Capture the cell that displays the provided text and extract its (X, Y) central coordinate. 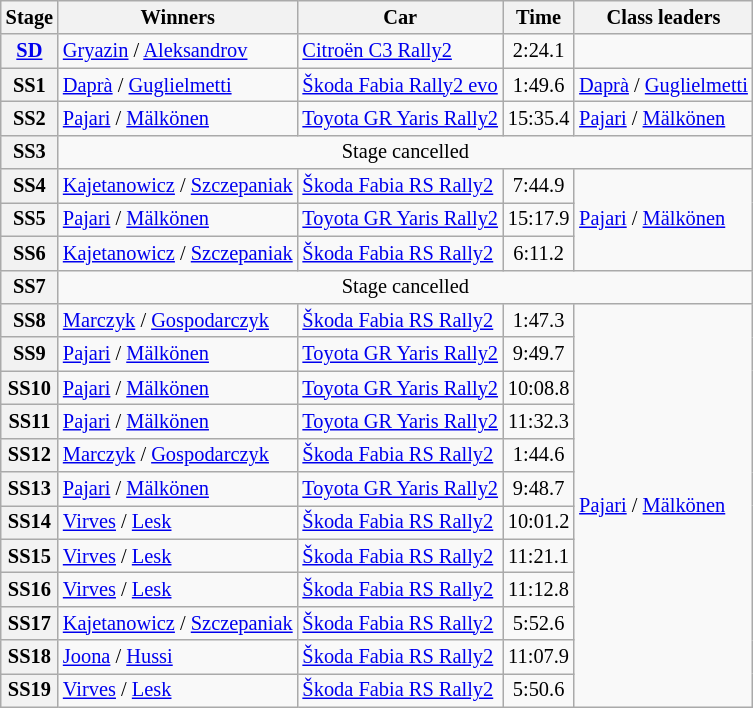
SS12 (30, 455)
2:24.1 (538, 51)
SS10 (30, 388)
SS3 (30, 152)
SS18 (30, 657)
15:17.9 (538, 219)
11:32.3 (538, 421)
1:49.6 (538, 85)
SS15 (30, 556)
1:44.6 (538, 455)
10:01.2 (538, 522)
SD (30, 51)
SS7 (30, 287)
10:08.8 (538, 388)
1:47.3 (538, 320)
SS1 (30, 85)
Time (538, 17)
Stage (30, 17)
11:21.1 (538, 556)
11:07.9 (538, 657)
Joona / Hussi (178, 657)
Winners (178, 17)
9:49.7 (538, 354)
5:52.6 (538, 623)
SS19 (30, 690)
Gryazin / Aleksandrov (178, 51)
SS2 (30, 118)
SS16 (30, 589)
SS17 (30, 623)
SS11 (30, 421)
7:44.9 (538, 186)
Car (400, 17)
11:12.8 (538, 589)
9:48.7 (538, 489)
SS6 (30, 253)
Škoda Fabia Rally2 evo (400, 85)
Class leaders (663, 17)
5:50.6 (538, 690)
SS5 (30, 219)
SS4 (30, 186)
SS14 (30, 522)
SS9 (30, 354)
SS13 (30, 489)
15:35.4 (538, 118)
SS8 (30, 320)
Citroën C3 Rally2 (400, 51)
6:11.2 (538, 253)
